Search for the cell housing the specified text and yield its (X, Y) center coordinate. 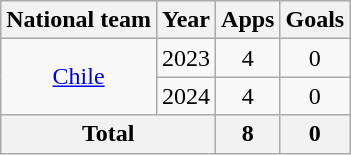
2023 (186, 58)
National team (79, 20)
Apps (248, 20)
Total (108, 134)
Year (186, 20)
Chile (79, 77)
2024 (186, 96)
Goals (315, 20)
8 (248, 134)
